Provide the (x, y) coordinate of the cell's center where the given text is located.  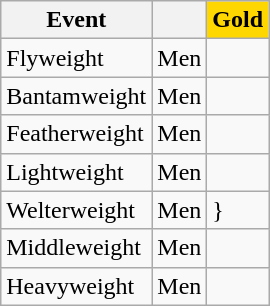
Middleweight (76, 248)
Event (76, 20)
Lightweight (76, 172)
Heavyweight (76, 286)
Flyweight (76, 58)
} (238, 210)
Welterweight (76, 210)
Featherweight (76, 134)
Bantamweight (76, 96)
Gold (238, 20)
